Identify which cell holds the provided text, then report its (x, y) central coordinate. 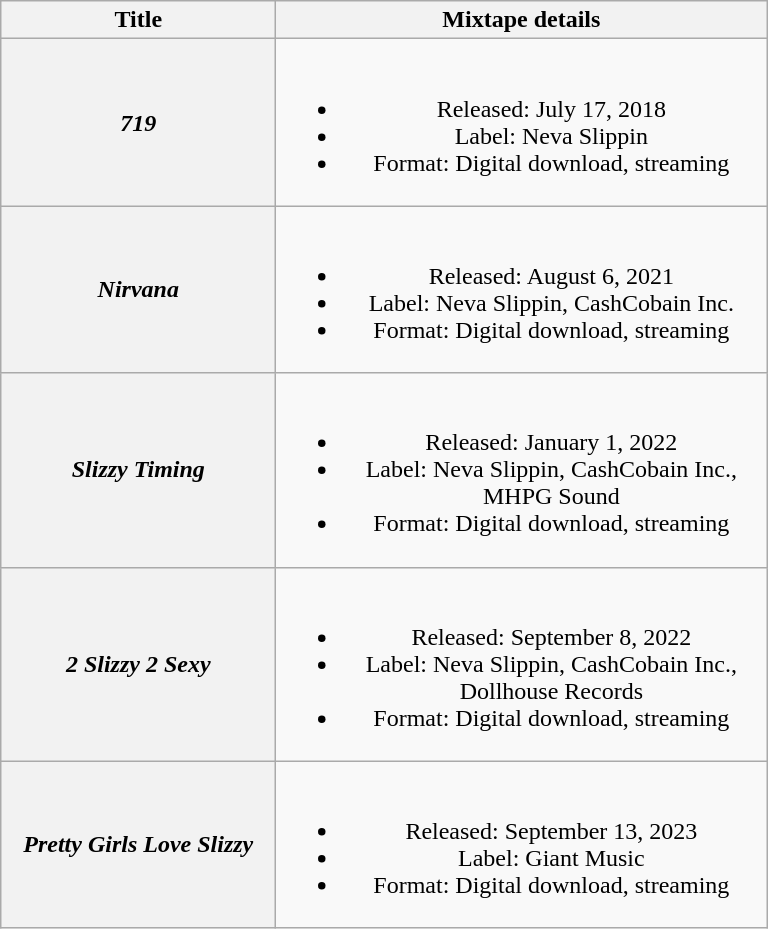
719 (138, 122)
2 Slizzy 2 Sexy (138, 664)
Mixtape details (522, 20)
Released: July 17, 2018Label: Neva SlippinFormat: Digital download, streaming (522, 122)
Pretty Girls Love Slizzy (138, 844)
Nirvana (138, 290)
Released: September 13, 2023Label: Giant MusicFormat: Digital download, streaming (522, 844)
Released: August 6, 2021Label: Neva Slippin, CashCobain Inc.Format: Digital download, streaming (522, 290)
Released: September 8, 2022Label: Neva Slippin, CashCobain Inc., Dollhouse RecordsFormat: Digital download, streaming (522, 664)
Title (138, 20)
Released: January 1, 2022Label: Neva Slippin, CashCobain Inc., MHPG SoundFormat: Digital download, streaming (522, 470)
Slizzy Timing (138, 470)
